Locate the cell with the specified text and output its [X, Y] center coordinate. 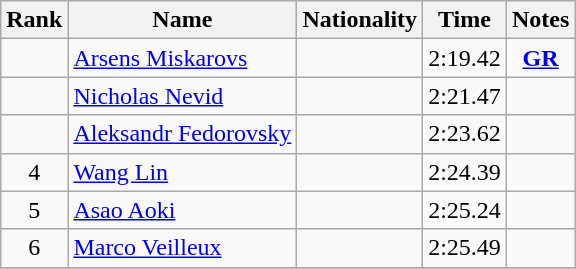
2:19.42 [465, 58]
Marco Veilleux [182, 248]
Rank [34, 20]
GR [540, 58]
Wang Lin [182, 172]
Aleksandr Fedorovsky [182, 134]
Name [182, 20]
Arsens Miskarovs [182, 58]
2:23.62 [465, 134]
Notes [540, 20]
2:25.24 [465, 210]
6 [34, 248]
Asao Aoki [182, 210]
Nationality [360, 20]
2:21.47 [465, 96]
2:24.39 [465, 172]
4 [34, 172]
Nicholas Nevid [182, 96]
2:25.49 [465, 248]
Time [465, 20]
5 [34, 210]
